Capture the cell that displays the provided text and extract its [X, Y] central coordinate. 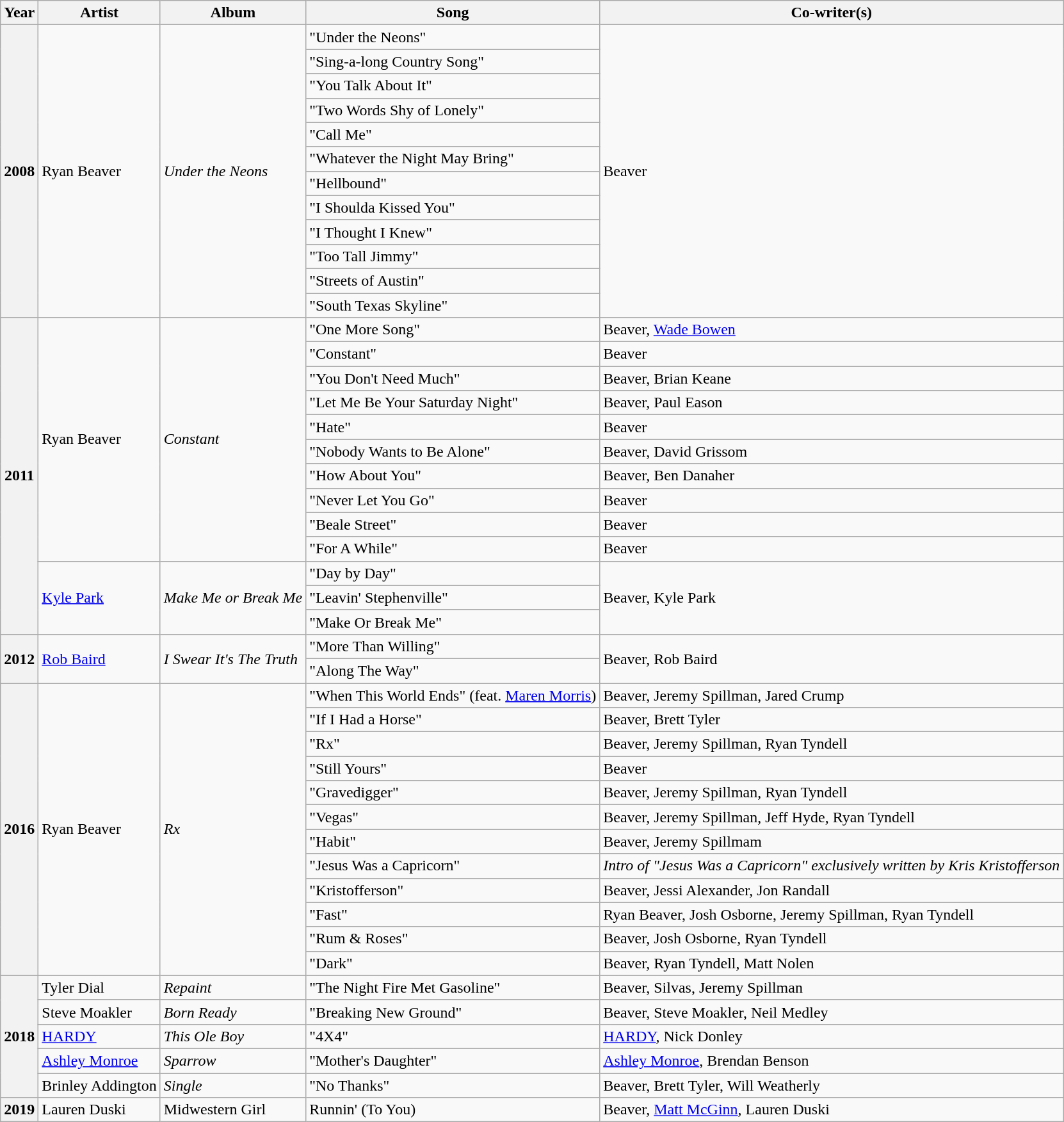
"Under the Neons" [453, 37]
Beaver, Silvas, Jeremy Spillman [832, 988]
"Make Or Break Me" [453, 622]
"Nobody Wants to Be Alone" [453, 451]
2018 [19, 1036]
2016 [19, 829]
Repaint [233, 988]
Beaver, Brett Tyler [832, 720]
"If I Had a Horse" [453, 720]
Beaver, Rob Baird [832, 658]
Beaver, Brett Tyler, Will Weatherly [832, 1085]
"Hellbound" [453, 183]
"You Don't Need Much" [453, 378]
Beaver, David Grissom [832, 451]
"For A While" [453, 549]
"Mother's Daughter" [453, 1061]
"Whatever the Night May Bring" [453, 159]
"Dark" [453, 963]
Beaver, Ryan Tyndell, Matt Nolen [832, 963]
Midwestern Girl [233, 1110]
Born Ready [233, 1012]
"Leavin' Stephenville" [453, 598]
2008 [19, 172]
Album [233, 13]
Tyler Dial [99, 988]
"How About You" [453, 476]
Song [453, 13]
Beaver, Jeremy Spillmam [832, 841]
"I Thought I Knew" [453, 232]
Year [19, 13]
Single [233, 1085]
Brinley Addington [99, 1085]
2019 [19, 1110]
"Day by Day" [453, 573]
Rx [233, 829]
2011 [19, 476]
"When This World Ends" (feat. Maren Morris) [453, 695]
This Ole Boy [233, 1036]
"Hate" [453, 427]
Lauren Duski [99, 1110]
"Vegas" [453, 817]
"Too Tall Jimmy" [453, 256]
Beaver, Jeremy Spillman, Jared Crump [832, 695]
Beaver, Steve Moakler, Neil Medley [832, 1012]
Ashley Monroe [99, 1061]
"Sing-a-long Country Song" [453, 61]
Beaver, Josh Osborne, Ryan Tyndell [832, 939]
"Never Let You Go" [453, 500]
Sparrow [233, 1061]
Beaver, Jessi Alexander, Jon Randall [832, 890]
"Jesus Was a Capricorn" [453, 866]
"You Talk About It" [453, 86]
"Two Words Shy of Lonely" [453, 110]
Constant [233, 439]
"Gravedigger" [453, 793]
Rob Baird [99, 658]
"Rum & Roses" [453, 939]
Beaver, Wade Bowen [832, 330]
"4X4" [453, 1036]
Beaver, Kyle Park [832, 598]
"Streets of Austin" [453, 280]
Runnin' (To You) [453, 1110]
"Still Yours" [453, 768]
HARDY, Nick Donley [832, 1036]
Artist [99, 13]
Beaver, Jeremy Spillman, Jeff Hyde, Ryan Tyndell [832, 817]
Make Me or Break Me [233, 598]
I Swear It's The Truth [233, 658]
"No Thanks" [453, 1085]
"One More Song" [453, 330]
"Kristofferson" [453, 890]
HARDY [99, 1036]
"More Than Willing" [453, 646]
"Rx" [453, 744]
Ryan Beaver, Josh Osborne, Jeremy Spillman, Ryan Tyndell [832, 915]
"Along The Way" [453, 671]
Beaver, Paul Eason [832, 403]
"The Night Fire Met Gasoline" [453, 988]
Intro of "Jesus Was a Capricorn" exclusively written by Kris Kristofferson [832, 866]
"I Shoulda Kissed You" [453, 207]
"Fast" [453, 915]
"Let Me Be Your Saturday Night" [453, 403]
"Call Me" [453, 134]
Ashley Monroe, Brendan Benson [832, 1061]
Steve Moakler [99, 1012]
Under the Neons [233, 172]
2012 [19, 658]
Co-writer(s) [832, 13]
Beaver, Matt McGinn, Lauren Duski [832, 1110]
"Breaking New Ground" [453, 1012]
Beaver, Brian Keane [832, 378]
"Constant" [453, 354]
Kyle Park [99, 598]
"South Texas Skyline" [453, 305]
"Beale Street" [453, 524]
"Habit" [453, 841]
Beaver, Ben Danaher [832, 476]
